Find where the given text appears and provide that cell's center as [x, y] coordinate. 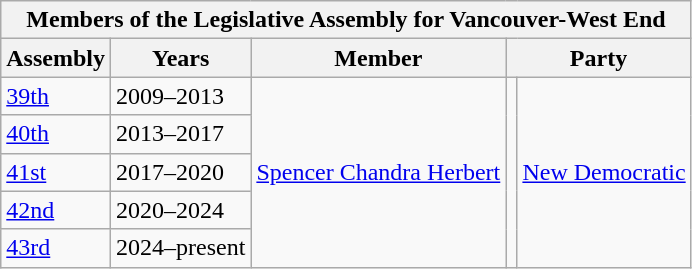
2024–present [180, 248]
2013–2017 [180, 134]
Spencer Chandra Herbert [378, 172]
2020–2024 [180, 210]
43rd [56, 248]
Years [180, 58]
Member [378, 58]
Party [598, 58]
39th [56, 96]
Assembly [56, 58]
40th [56, 134]
42nd [56, 210]
41st [56, 172]
2009–2013 [180, 96]
New Democratic [604, 172]
Members of the Legislative Assembly for Vancouver-West End [346, 20]
2017–2020 [180, 172]
